Identify which cell holds the provided text, then report its [X, Y] central coordinate. 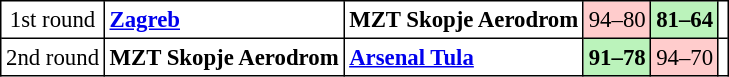
91–78 [616, 57]
2nd round [53, 57]
Arsenal Tula [464, 57]
Zagreb [224, 20]
1st round [53, 20]
94–80 [616, 20]
81–64 [684, 20]
94–70 [684, 57]
